For the text-containing cell, return its midpoint in [X, Y] coordinate format. 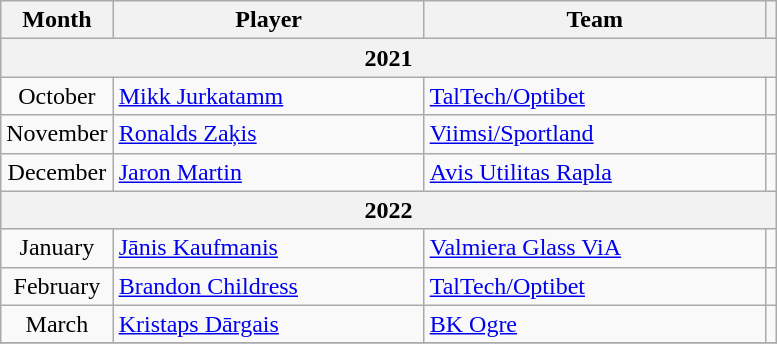
2022 [389, 210]
Viimsi/Sportland [594, 134]
Brandon Childress [268, 286]
Jaron Martin [268, 172]
February [57, 286]
Kristaps Dārgais [268, 324]
January [57, 248]
March [57, 324]
Player [268, 20]
Mikk Jurkatamm [268, 96]
BK Ogre [594, 324]
Valmiera Glass ViA [594, 248]
November [57, 134]
Month [57, 20]
2021 [389, 58]
Jānis Kaufmanis [268, 248]
Team [594, 20]
December [57, 172]
Avis Utilitas Rapla [594, 172]
Ronalds Zaķis [268, 134]
October [57, 96]
